Return the [X, Y] coordinate for the center point of the cell that contains the specified text.  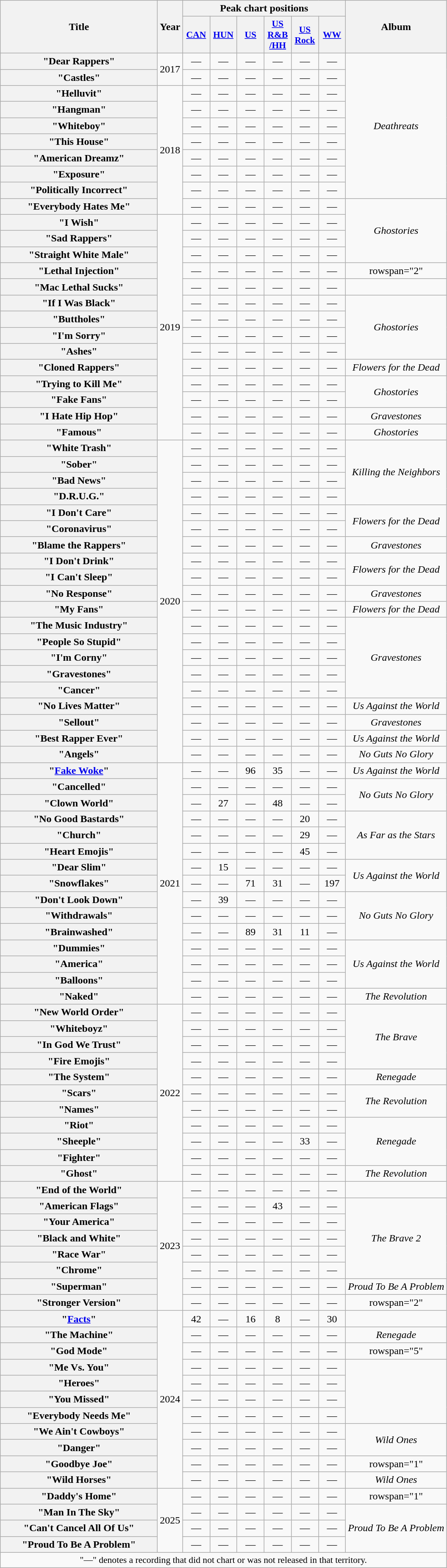
"I Can't Sleep" [79, 577]
2018 [170, 150]
"Superman" [79, 1286]
2021 [170, 884]
"Clown World" [79, 803]
"Fighter" [79, 1158]
197 [332, 884]
"Sober" [79, 464]
42 [196, 1319]
"Cancer" [79, 690]
"The Machine" [79, 1335]
39 [223, 900]
"Ghost" [79, 1174]
USR&B/HH [278, 35]
"Scars" [79, 1093]
"Lethal Injection" [79, 271]
"Everybody Hates Me" [79, 206]
"No Lives Matter" [79, 706]
"Your America" [79, 1222]
"Me Vs. You" [79, 1367]
"—" denotes a recording that did not chart or was not released in that territory. [224, 1560]
45 [305, 851]
"Balloons" [79, 980]
"Proud To Be A Problem" [79, 1544]
"Facts" [79, 1319]
"I Don't Drink" [79, 561]
96 [250, 770]
"Gravestones" [79, 674]
"Whiteboy" [79, 126]
"Castles" [79, 78]
"Mac Lethal Sucks" [79, 287]
"Danger" [79, 1448]
As Far as the Stars [396, 835]
"I Don't Care" [79, 513]
2025 [170, 1520]
WW [332, 35]
"Famous" [79, 432]
"The Music Industry" [79, 626]
HUN [223, 35]
Deathreats [396, 125]
"Blame the Rappers" [79, 545]
"Bad News" [79, 480]
The Brave [396, 1036]
"White Trash" [79, 448]
"Goodbye Joe" [79, 1464]
"God Mode" [79, 1351]
"We Ain't Cowboys" [79, 1432]
"I'm Sorry" [79, 335]
"Coronavirus" [79, 529]
"Don't Look Down" [79, 900]
30 [332, 1319]
2022 [170, 1093]
89 [250, 932]
16 [250, 1319]
"Cloned Rappers" [79, 368]
2020 [170, 601]
"Everybody Needs Me" [79, 1416]
2019 [170, 327]
"In God We Trust" [79, 1044]
"Stronger Version" [79, 1302]
"Names" [79, 1109]
"Daddy's Home" [79, 1496]
"Brainwashed" [79, 932]
"No Good Bastards" [79, 819]
"Wild Horses" [79, 1480]
"Cancelled" [79, 787]
"Helluvit" [79, 94]
"If I Was Black" [79, 303]
"Fire Emojis" [79, 1061]
Title [79, 27]
35 [278, 770]
"Politically Incorrect" [79, 190]
"New World Order" [79, 1012]
71 [250, 884]
"Heroes" [79, 1383]
"American Dreamz" [79, 158]
"Angels" [79, 754]
"Best Rapper Ever" [79, 738]
"No Response" [79, 593]
"Hangman" [79, 110]
USRock [305, 35]
"Sellout" [79, 722]
"My Fans" [79, 609]
"End of the World" [79, 1190]
2023 [170, 1246]
48 [278, 803]
"Dummies" [79, 948]
"This House" [79, 142]
15 [223, 867]
"Heart Emojis" [79, 851]
2017 [170, 69]
"Straight White Male" [79, 255]
"The System" [79, 1077]
"Chrome" [79, 1270]
"Dear Slim" [79, 867]
Peak chart positions [264, 8]
Killing the Neighbors [396, 472]
43 [278, 1206]
2024 [170, 1399]
US [250, 35]
27 [223, 803]
"Whiteboyz" [79, 1028]
"Man In The Sky" [79, 1512]
"America" [79, 964]
"You Missed" [79, 1399]
"Black and White" [79, 1238]
11 [305, 932]
"Snowflakes" [79, 884]
"D.R.U.G." [79, 496]
"Trying to Kill Me" [79, 384]
CAN [196, 35]
20 [305, 819]
"Ashes" [79, 352]
"Race War" [79, 1254]
33 [305, 1141]
"Fake Fans" [79, 400]
8 [278, 1319]
"Can't Cancel All Of Us" [79, 1528]
"Dear Rappers" [79, 61]
"I'm Corny" [79, 658]
"Sad Rappers" [79, 238]
29 [305, 835]
"Naked" [79, 996]
"Withdrawals" [79, 916]
"Buttholes" [79, 319]
"People So Stupid" [79, 642]
Album [396, 27]
"I Hate Hip Hop" [79, 416]
rowspan="5" [396, 1351]
"American Flags" [79, 1206]
"Sheeple" [79, 1141]
"Riot" [79, 1125]
The Brave 2 [396, 1238]
"Fake Woke" [79, 770]
"I Wish" [79, 222]
Year [170, 27]
"Church" [79, 835]
"Exposure" [79, 174]
